Locate the cell with the specified text and output its (x, y) center coordinate. 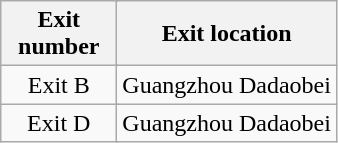
Exit location (227, 34)
Exit D (59, 123)
Exit number (59, 34)
Exit B (59, 85)
